Determine the [X, Y] coordinate at the center of the cell enclosing the given text.  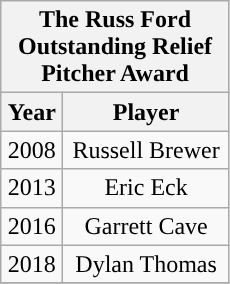
2018 [32, 264]
Year [32, 112]
2008 [32, 150]
Garrett Cave [146, 226]
Player [146, 112]
Eric Eck [146, 188]
2013 [32, 188]
Dylan Thomas [146, 264]
The Russ Ford Outstanding Relief Pitcher Award [116, 47]
Russell Brewer [146, 150]
2016 [32, 226]
